From the cell containing the given text, extract its center point as (x, y) coordinate. 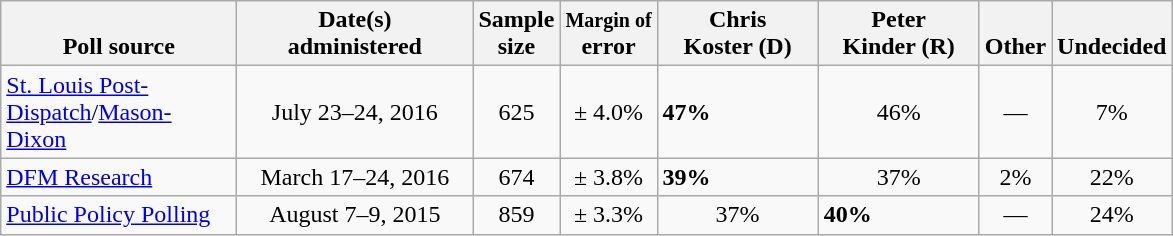
Samplesize (516, 34)
± 4.0% (608, 112)
July 23–24, 2016 (355, 112)
40% (898, 215)
22% (1112, 177)
46% (898, 112)
St. Louis Post-Dispatch/Mason-Dixon (119, 112)
7% (1112, 112)
PeterKinder (R) (898, 34)
Undecided (1112, 34)
ChrisKoster (D) (738, 34)
± 3.8% (608, 177)
Margin oferror (608, 34)
24% (1112, 215)
Poll source (119, 34)
August 7–9, 2015 (355, 215)
Other (1015, 34)
47% (738, 112)
Public Policy Polling (119, 215)
± 3.3% (608, 215)
2% (1015, 177)
674 (516, 177)
39% (738, 177)
March 17–24, 2016 (355, 177)
DFM Research (119, 177)
859 (516, 215)
Date(s)administered (355, 34)
625 (516, 112)
